From the cell containing the given text, extract its center point as (X, Y) coordinate. 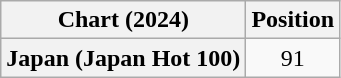
Japan (Japan Hot 100) (124, 58)
91 (293, 58)
Chart (2024) (124, 20)
Position (293, 20)
